Pinpoint the cell where the given text exists, returning its [X, Y] midpoint coordinate. 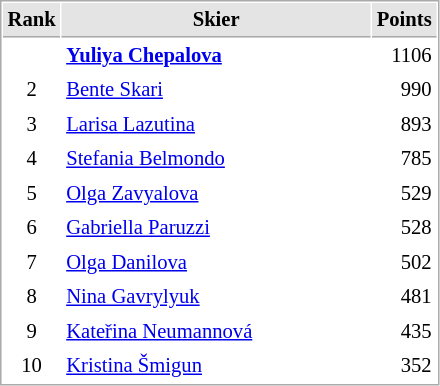
990 [404, 90]
9 [32, 332]
Bente Skari [216, 90]
1106 [404, 56]
2 [32, 90]
528 [404, 228]
Kristina Šmigun [216, 366]
8 [32, 296]
785 [404, 158]
435 [404, 332]
7 [32, 262]
352 [404, 366]
502 [404, 262]
481 [404, 296]
Stefania Belmondo [216, 158]
Points [404, 20]
10 [32, 366]
4 [32, 158]
Larisa Lazutina [216, 124]
Nina Gavrylyuk [216, 296]
893 [404, 124]
Olga Zavyalova [216, 194]
Olga Danilova [216, 262]
Kateřina Neumannová [216, 332]
Rank [32, 20]
Skier [216, 20]
3 [32, 124]
529 [404, 194]
Yuliya Chepalova [216, 56]
Gabriella Paruzzi [216, 228]
6 [32, 228]
5 [32, 194]
